Search for the cell housing the specified text and yield its (x, y) center coordinate. 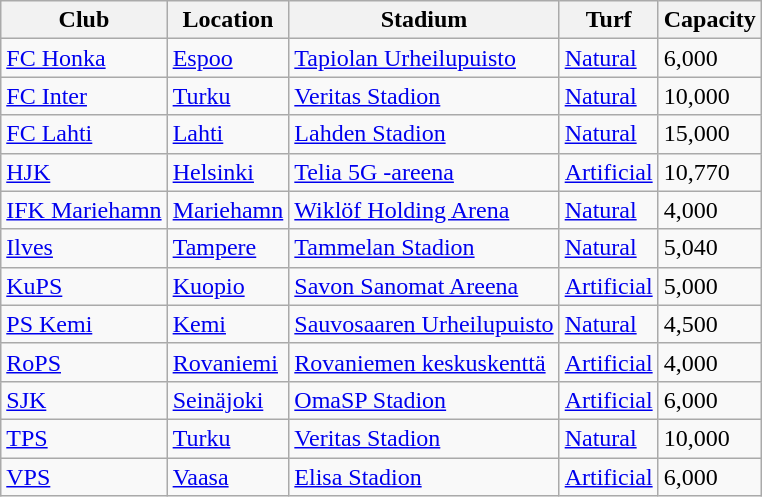
Turf (608, 20)
Lahden Stadion (424, 134)
5,040 (710, 248)
Telia 5G -areena (424, 172)
Location (228, 20)
Rovaniemi (228, 362)
Tampere (228, 248)
OmaSP Stadion (424, 400)
Ilves (84, 248)
Rovaniemen keskuskenttä (424, 362)
Kemi (228, 324)
15,000 (710, 134)
4,500 (710, 324)
Vaasa (228, 477)
FC Lahti (84, 134)
Seinäjoki (228, 400)
Tammelan Stadion (424, 248)
Mariehamn (228, 210)
Kuopio (228, 286)
VPS (84, 477)
Espoo (228, 58)
HJK (84, 172)
FC Inter (84, 96)
FC Honka (84, 58)
Elisa Stadion (424, 477)
KuPS (84, 286)
Stadium (424, 20)
10,770 (710, 172)
5,000 (710, 286)
RoPS (84, 362)
IFK Mariehamn (84, 210)
Helsinki (228, 172)
Club (84, 20)
Savon Sanomat Areena (424, 286)
SJK (84, 400)
Tapiolan Urheilupuisto (424, 58)
Lahti (228, 134)
TPS (84, 438)
PS Kemi (84, 324)
Capacity (710, 20)
Wiklöf Holding Arena (424, 210)
Sauvosaaren Urheilupuisto (424, 324)
